Scan for the cell matching the given text and deliver its (x, y) coordinate at center. 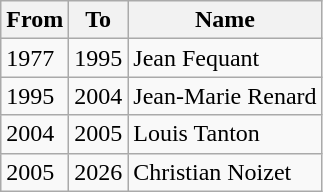
Jean-Marie Renard (225, 96)
2026 (98, 172)
Louis Tanton (225, 134)
1977 (35, 58)
To (98, 20)
Name (225, 20)
From (35, 20)
Jean Fequant (225, 58)
Christian Noizet (225, 172)
